Scan for the cell matching the given text and deliver its (X, Y) coordinate at center. 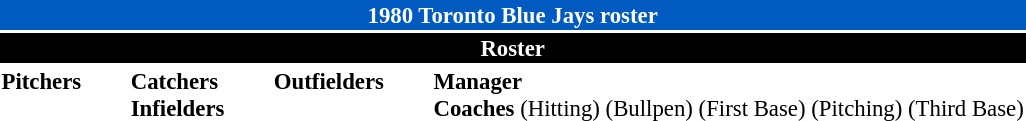
Roster (512, 48)
1980 Toronto Blue Jays roster (512, 15)
